Provide the (X, Y) coordinate of the cell's center where the given text is located.  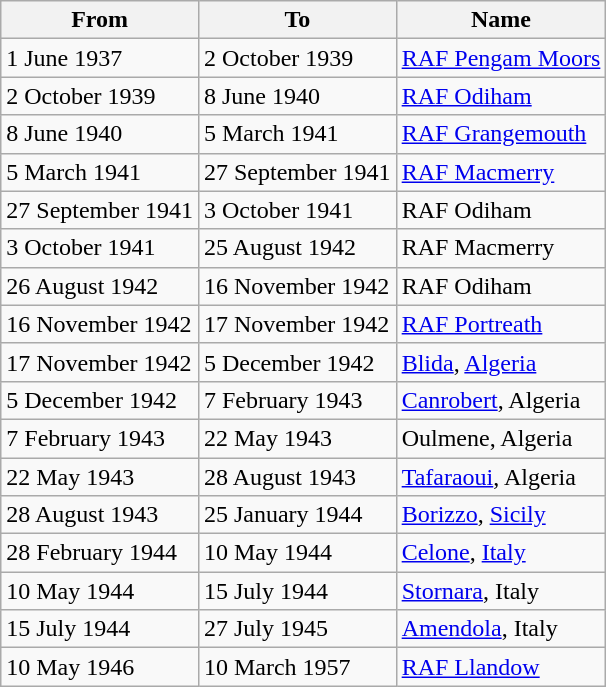
27 July 1945 (297, 629)
25 January 1944 (297, 515)
Name (501, 20)
28 February 1944 (100, 553)
Blida, Algeria (501, 362)
Celone, Italy (501, 553)
Oulmene, Algeria (501, 438)
10 May 1946 (100, 667)
25 August 1942 (297, 248)
RAF Llandow (501, 667)
RAF Grangemouth (501, 134)
From (100, 20)
26 August 1942 (100, 286)
1 June 1937 (100, 58)
Borizzo, Sicily (501, 515)
10 March 1957 (297, 667)
RAF Portreath (501, 324)
Tafaraoui, Algeria (501, 477)
RAF Pengam Moors (501, 58)
Amendola, Italy (501, 629)
Stornara, Italy (501, 591)
Canrobert, Algeria (501, 400)
To (297, 20)
